For the text-containing cell, return its midpoint in (x, y) coordinate format. 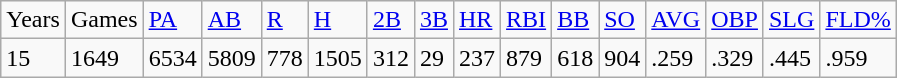
237 (476, 58)
.259 (676, 58)
1649 (104, 58)
879 (526, 58)
2B (390, 20)
Games (104, 20)
R (284, 20)
15 (34, 58)
618 (576, 58)
.329 (735, 58)
6534 (172, 58)
29 (434, 58)
AVG (676, 20)
H (338, 20)
Years (34, 20)
1505 (338, 58)
.445 (791, 58)
PA (172, 20)
FLD% (858, 20)
RBI (526, 20)
5809 (232, 58)
312 (390, 58)
904 (622, 58)
OBP (735, 20)
AB (232, 20)
3B (434, 20)
.959 (858, 58)
778 (284, 58)
SO (622, 20)
SLG (791, 20)
HR (476, 20)
BB (576, 20)
